Detect which cell encompasses the target text, then output its (X, Y) center coordinate. 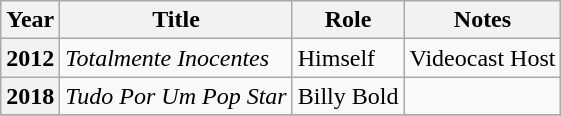
Videocast Host (482, 58)
2018 (30, 96)
Notes (482, 20)
Title (176, 20)
Role (348, 20)
Himself (348, 58)
2012 (30, 58)
Billy Bold (348, 96)
Tudo Por Um Pop Star (176, 96)
Year (30, 20)
Totalmente Inocentes (176, 58)
